For the text-containing cell, return its midpoint in (X, Y) coordinate format. 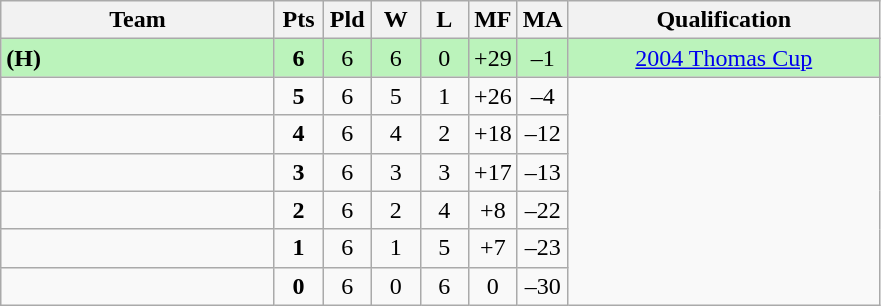
MA (542, 20)
+29 (494, 58)
–30 (542, 286)
(H) (138, 58)
+7 (494, 248)
–22 (542, 210)
–12 (542, 134)
+18 (494, 134)
Team (138, 20)
–4 (542, 96)
MF (494, 20)
Pld (348, 20)
+17 (494, 172)
Pts (298, 20)
W (396, 20)
Qualification (724, 20)
–23 (542, 248)
–13 (542, 172)
–1 (542, 58)
L (444, 20)
+8 (494, 210)
+26 (494, 96)
2004 Thomas Cup (724, 58)
